Extract the [x, y] coordinate from the center of the cell holding the provided text.  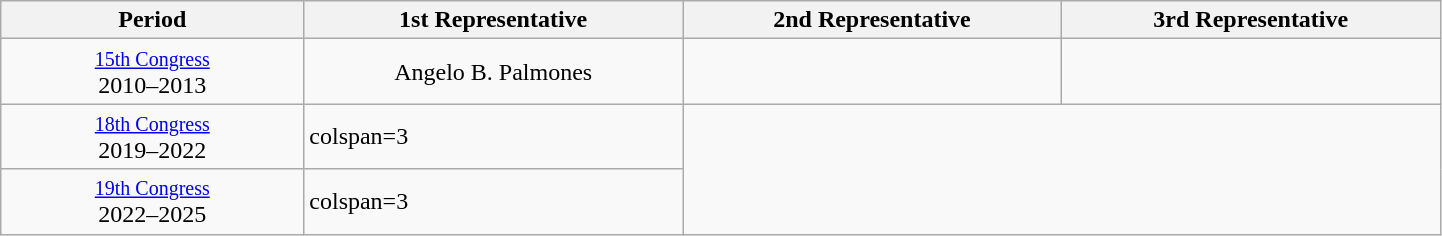
Period [152, 20]
18th Congress2019–2022 [152, 136]
2nd Representative [872, 20]
3rd Representative [1250, 20]
15th Congress2010–2013 [152, 72]
19th Congress2022–2025 [152, 202]
1st Representative [494, 20]
Angelo B. Palmones [494, 72]
